Extract the (X, Y) coordinate from the center of the cell holding the provided text.  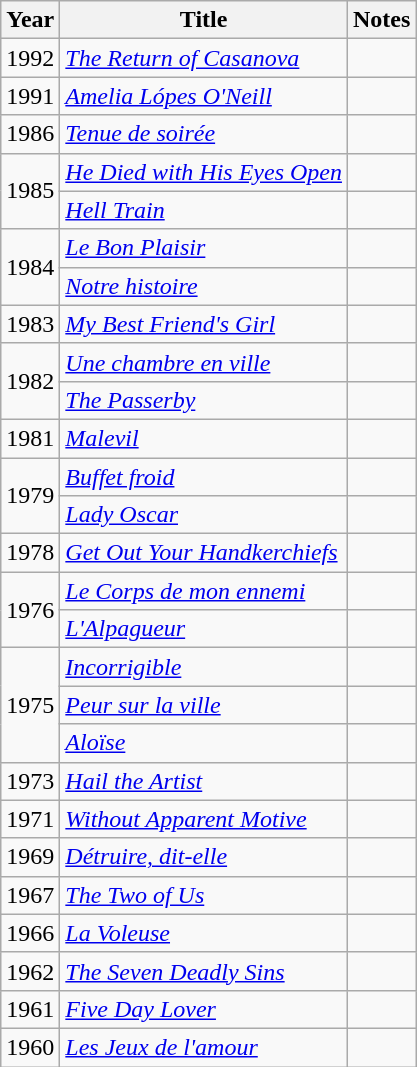
Without Apparent Motive (204, 819)
1978 (30, 553)
Amelia Lópes O'Neill (204, 96)
Détruire, dit-elle (204, 857)
1967 (30, 895)
1960 (30, 1047)
1971 (30, 819)
1984 (30, 267)
1961 (30, 1009)
1962 (30, 971)
L'Alpagueur (204, 629)
Tenue de soirée (204, 134)
Get Out Your Handkerchiefs (204, 553)
1969 (30, 857)
The Seven Deadly Sins (204, 971)
Five Day Lover (204, 1009)
1975 (30, 705)
1991 (30, 96)
The Passerby (204, 400)
The Return of Casanova (204, 58)
Malevil (204, 438)
My Best Friend's Girl (204, 324)
The Two of Us (204, 895)
Hell Train (204, 210)
1982 (30, 381)
Les Jeux de l'amour (204, 1047)
He Died with His Eyes Open (204, 172)
1973 (30, 781)
1966 (30, 933)
Buffet froid (204, 477)
1979 (30, 496)
1986 (30, 134)
1983 (30, 324)
1992 (30, 58)
Le Corps de mon ennemi (204, 591)
Peur sur la ville (204, 705)
1985 (30, 191)
Hail the Artist (204, 781)
Lady Oscar (204, 515)
La Voleuse (204, 933)
Le Bon Plaisir (204, 248)
Incorrigible (204, 667)
Notre histoire (204, 286)
Une chambre en ville (204, 362)
1976 (30, 610)
1981 (30, 438)
Aloïse (204, 743)
Title (204, 20)
Year (30, 20)
Notes (381, 20)
